Return the (X, Y) coordinate for the center point of the cell that contains the specified text.  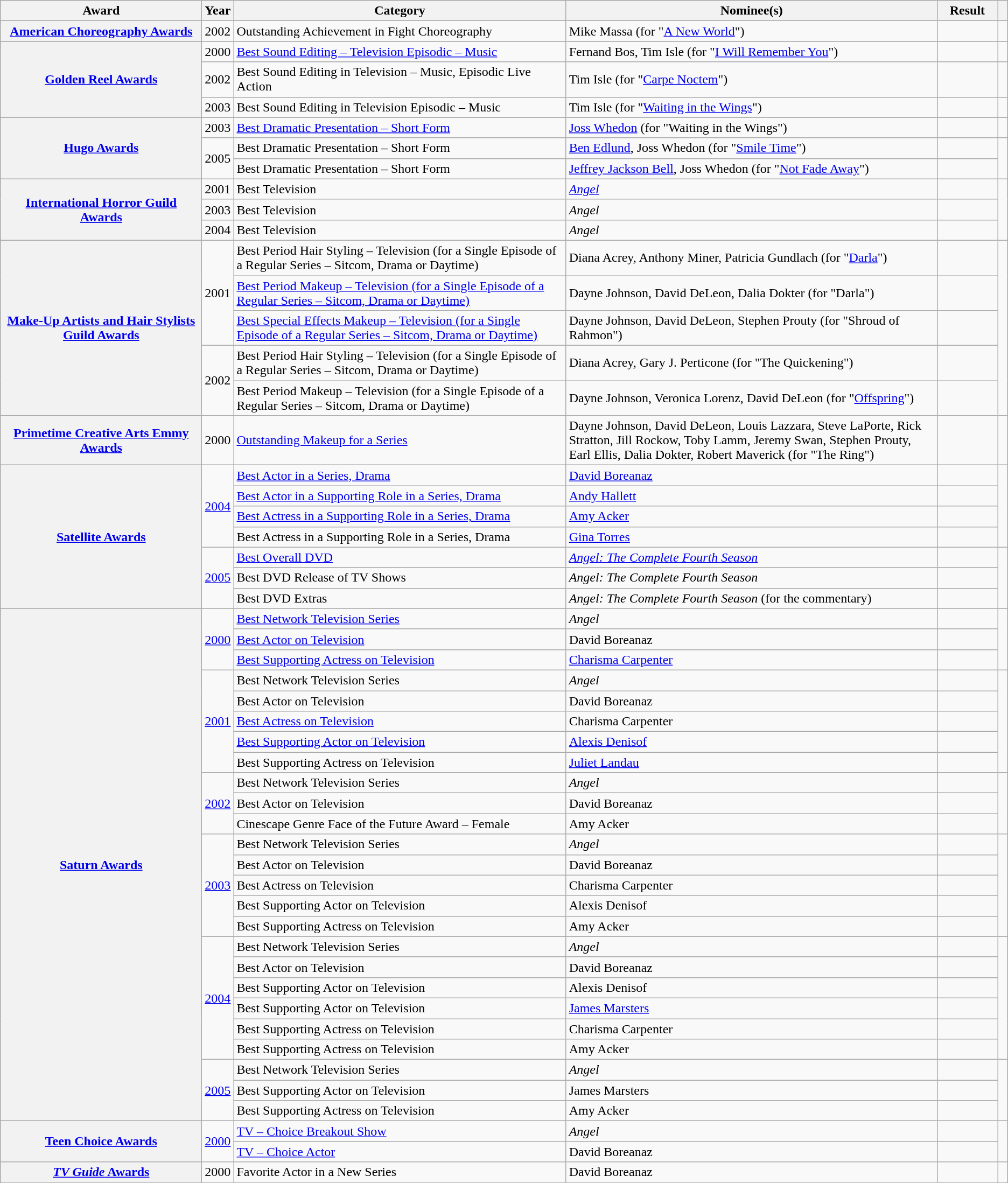
Tim Isle (for "Waiting in the Wings") (752, 107)
Dayne Johnson, David DeLeon, Stephen Prouty (for "Shroud of Rahmon") (752, 328)
Cinescape Genre Face of the Future Award – Female (400, 824)
Ben Edlund, Joss Whedon (for "Smile Time") (752, 148)
Result (967, 11)
Year (218, 11)
Best DVD Release of TV Shows (400, 578)
Joss Whedon (for "Waiting in the Wings") (752, 128)
Andy Hallett (752, 496)
Nominee(s) (752, 11)
Best Sound Editing in Television – Music, Episodic Live Action (400, 80)
Outstanding Makeup for a Series (400, 440)
Mike Massa (for "A New World") (752, 31)
Category (400, 11)
Fernand Bos, Tim Isle (for "I Will Remember You") (752, 52)
Diana Acrey, Anthony Miner, Patricia Gundlach (for "Darla") (752, 257)
Saturn Awards (101, 865)
Best Actor in a Series, Drama (400, 475)
Satellite Awards (101, 537)
International Horror Guild Awards (101, 209)
Best Sound Editing – Television Episodic – Music (400, 52)
Hugo Awards (101, 148)
TV – Choice Actor (400, 1152)
Best Actor in a Supporting Role in a Series, Drama (400, 496)
Favorite Actor in a New Series (400, 1172)
Jeffrey Jackson Bell, Joss Whedon (for "Not Fade Away") (752, 169)
Juliet Landau (752, 762)
Primetime Creative Arts Emmy Awards (101, 440)
American Choreography Awards (101, 31)
Golden Reel Awards (101, 80)
Award (101, 11)
Diana Acrey, Gary J. Perticone (for "The Quickening") (752, 363)
Outstanding Achievement in Fight Choreography (400, 31)
TV – Choice Breakout Show (400, 1131)
Angel: The Complete Fourth Season (for the commentary) (752, 598)
Gina Torres (752, 537)
Best Overall DVD (400, 557)
Dayne Johnson, Veronica Lorenz, David DeLeon (for "Offspring") (752, 398)
Dayne Johnson, David DeLeon, Dalia Dokter (for "Darla") (752, 293)
Make-Up Artists and Hair Stylists Guild Awards (101, 327)
TV Guide Awards (101, 1172)
Tim Isle (for "Carpe Noctem") (752, 80)
Best DVD Extras (400, 598)
Best Sound Editing in Television Episodic – Music (400, 107)
Teen Choice Awards (101, 1142)
Best Special Effects Makeup – Television (for a Single Episode of a Regular Series – Sitcom, Drama or Daytime) (400, 328)
